Locate the cell with the specified text and output its [X, Y] center coordinate. 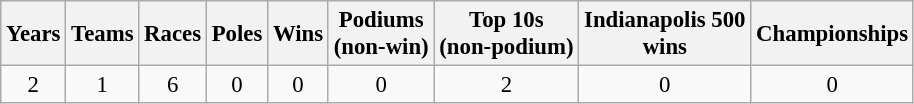
Indianapolis 500wins [665, 34]
Years [34, 34]
6 [173, 85]
Poles [236, 34]
Teams [102, 34]
Podiums(non-win) [381, 34]
Wins [298, 34]
Races [173, 34]
Championships [832, 34]
1 [102, 85]
Top 10s(non-podium) [506, 34]
